Pinpoint the cell where the given text exists, returning its (X, Y) midpoint coordinate. 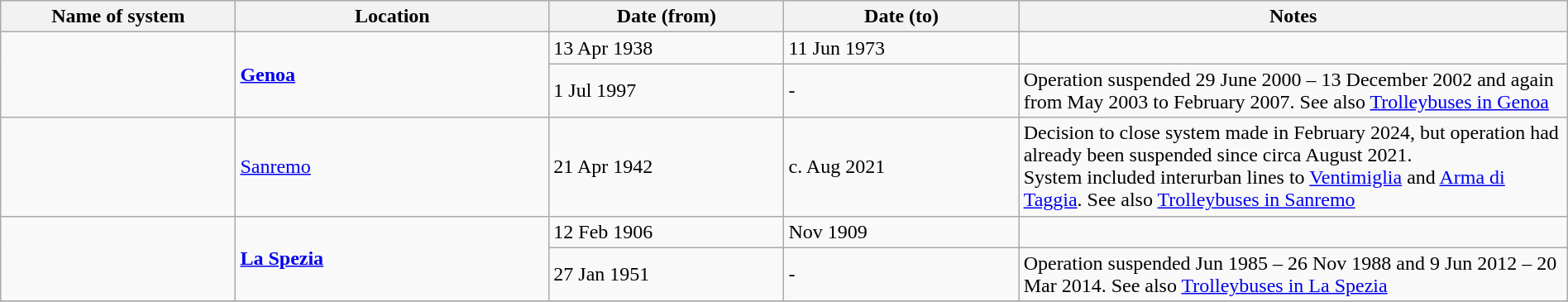
13 Apr 1938 (667, 48)
Genoa (392, 74)
Notes (1293, 17)
Sanremo (392, 167)
12 Feb 1906 (667, 232)
Date (from) (667, 17)
Name of system (118, 17)
c. Aug 2021 (901, 167)
La Spezia (392, 258)
21 Apr 1942 (667, 167)
11 Jun 1973 (901, 48)
Operation suspended 29 June 2000 – 13 December 2002 and again from May 2003 to February 2007. See also Trolleybuses in Genoa (1293, 91)
1 Jul 1997 (667, 91)
Date (to) (901, 17)
Nov 1909 (901, 232)
Operation suspended Jun 1985 – 26 Nov 1988 and 9 Jun 2012 – 20 Mar 2014. See also Trolleybuses in La Spezia (1293, 275)
27 Jan 1951 (667, 275)
Location (392, 17)
